Identify which cell holds the provided text, then report its (X, Y) central coordinate. 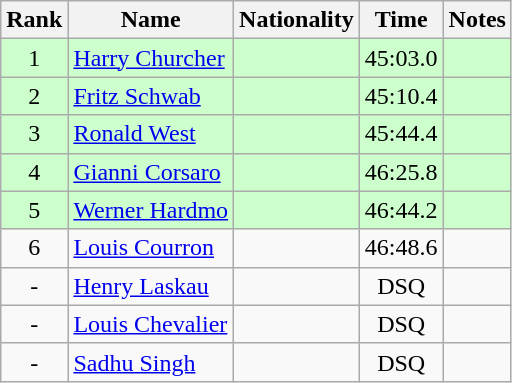
3 (34, 134)
Louis Chevalier (151, 324)
Werner Hardmo (151, 210)
2 (34, 96)
Louis Courron (151, 248)
1 (34, 58)
Rank (34, 20)
Notes (477, 20)
Name (151, 20)
Henry Laskau (151, 286)
45:03.0 (401, 58)
46:48.6 (401, 248)
5 (34, 210)
Gianni Corsaro (151, 172)
Ronald West (151, 134)
Harry Churcher (151, 58)
45:10.4 (401, 96)
Time (401, 20)
6 (34, 248)
45:44.4 (401, 134)
4 (34, 172)
46:25.8 (401, 172)
46:44.2 (401, 210)
Nationality (297, 20)
Fritz Schwab (151, 96)
Sadhu Singh (151, 362)
